Return the [x, y] coordinate for the center point of the cell that contains the specified text.  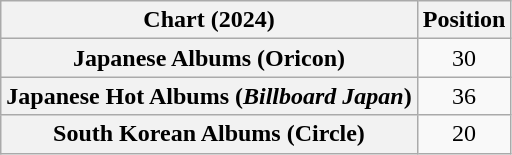
Japanese Albums (Oricon) [209, 58]
Position [464, 20]
South Korean Albums (Circle) [209, 134]
Japanese Hot Albums (Billboard Japan) [209, 96]
Chart (2024) [209, 20]
20 [464, 134]
36 [464, 96]
30 [464, 58]
